Locate the cell with the specified text and output its (X, Y) center coordinate. 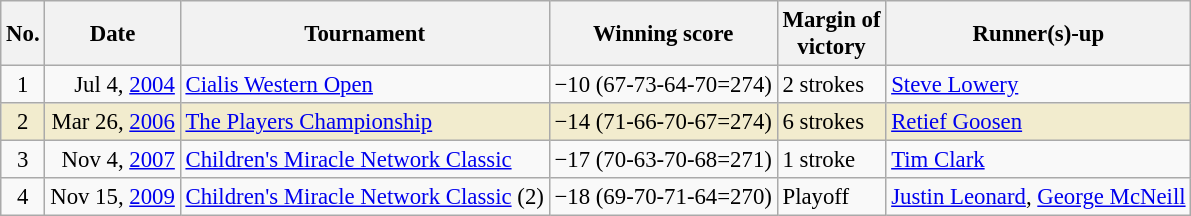
3 (23, 160)
The Players Championship (364, 122)
Tim Clark (1038, 160)
2 strokes (832, 85)
Mar 26, 2006 (112, 122)
Steve Lowery (1038, 85)
Nov 15, 2009 (112, 197)
−17 (70-63-70-68=271) (663, 160)
Date (112, 34)
−18 (69-70-71-64=270) (663, 197)
Justin Leonard, George McNeill (1038, 197)
6 strokes (832, 122)
2 (23, 122)
Nov 4, 2007 (112, 160)
4 (23, 197)
Winning score (663, 34)
Cialis Western Open (364, 85)
1 (23, 85)
1 stroke (832, 160)
Children's Miracle Network Classic (2) (364, 197)
−14 (71-66-70-67=274) (663, 122)
Tournament (364, 34)
Retief Goosen (1038, 122)
Children's Miracle Network Classic (364, 160)
Playoff (832, 197)
Margin ofvictory (832, 34)
Jul 4, 2004 (112, 85)
−10 (67-73-64-70=274) (663, 85)
No. (23, 34)
Runner(s)-up (1038, 34)
